Return the [x, y] coordinate for the center point of the cell that contains the specified text.  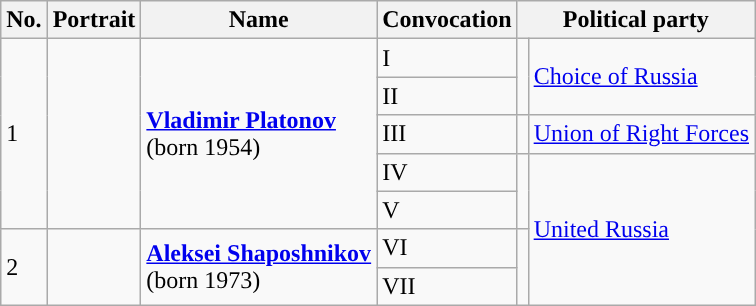
Political party [636, 20]
Aleksei Shaposhnikov(born 1973) [259, 267]
2 [24, 267]
Choice of Russia [641, 77]
Name [259, 20]
Portrait [94, 20]
VI [447, 248]
Vladimir Platonov(born 1954) [259, 134]
United Russia [641, 229]
I [447, 58]
No. [24, 20]
Convocation [447, 20]
VII [447, 286]
1 [24, 134]
Union of Right Forces [641, 134]
III [447, 134]
IV [447, 172]
V [447, 210]
II [447, 96]
